Search for the cell housing the specified text and yield its [x, y] center coordinate. 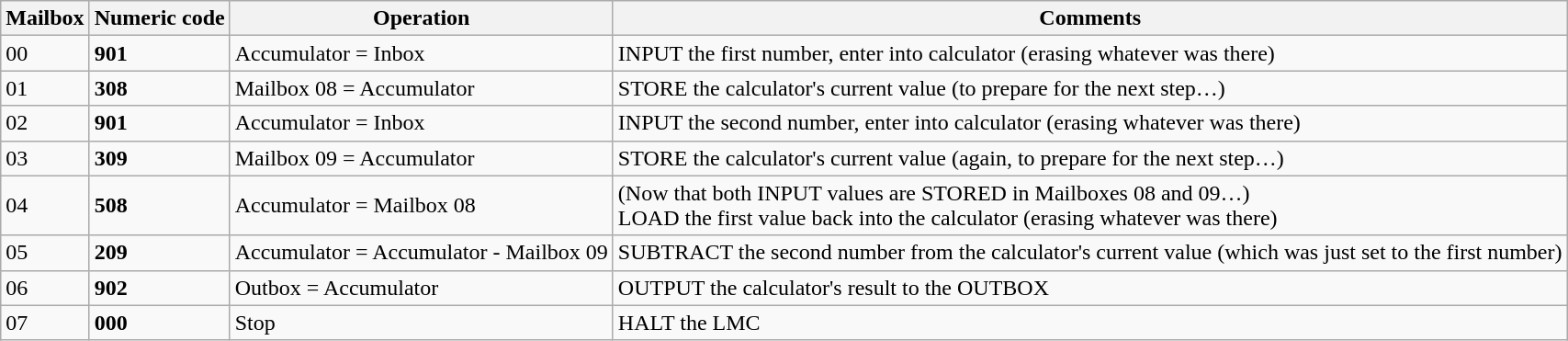
01 [45, 88]
Comments [1089, 18]
SUBTRACT the second number from the calculator's current value (which was just set to the first number) [1089, 253]
INPUT the first number, enter into calculator (erasing whatever was there) [1089, 53]
000 [160, 323]
06 [45, 288]
STORE the calculator's current value (again, to prepare for the next step…) [1089, 158]
03 [45, 158]
Numeric code [160, 18]
05 [45, 253]
Accumulator = Mailbox 08 [421, 206]
00 [45, 53]
HALT the LMC [1089, 323]
07 [45, 323]
(Now that both INPUT values are STORED in Mailboxes 08 and 09…)LOAD the first value back into the calculator (erasing whatever was there) [1089, 206]
309 [160, 158]
Accumulator = Accumulator - Mailbox 09 [421, 253]
02 [45, 123]
Mailbox 08 = Accumulator [421, 88]
Mailbox [45, 18]
Outbox = Accumulator [421, 288]
Mailbox 09 = Accumulator [421, 158]
Stop [421, 323]
STORE the calculator's current value (to prepare for the next step…) [1089, 88]
INPUT the second number, enter into calculator (erasing whatever was there) [1089, 123]
04 [45, 206]
308 [160, 88]
209 [160, 253]
OUTPUT the calculator's result to the OUTBOX [1089, 288]
Operation [421, 18]
902 [160, 288]
508 [160, 206]
